Determine the (x, y) coordinate at the center of the cell enclosing the given text.  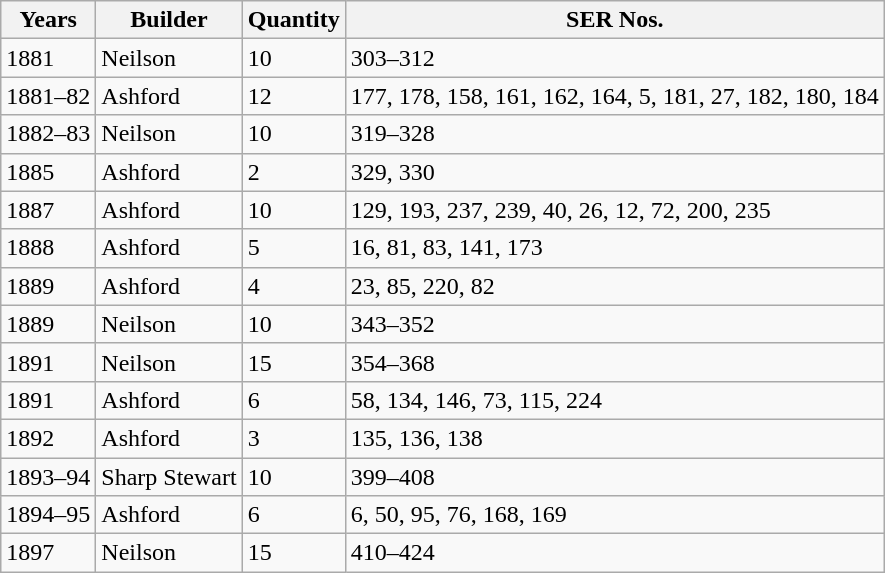
1897 (48, 553)
Quantity (294, 20)
16, 81, 83, 141, 173 (614, 248)
410–424 (614, 553)
Sharp Stewart (169, 477)
3 (294, 438)
6, 50, 95, 76, 168, 169 (614, 515)
12 (294, 96)
1887 (48, 210)
58, 134, 146, 73, 115, 224 (614, 400)
343–352 (614, 324)
SER Nos. (614, 20)
303–312 (614, 58)
1885 (48, 172)
399–408 (614, 477)
329, 330 (614, 172)
1881–82 (48, 96)
23, 85, 220, 82 (614, 286)
1894–95 (48, 515)
1881 (48, 58)
129, 193, 237, 239, 40, 26, 12, 72, 200, 235 (614, 210)
1882–83 (48, 134)
319–328 (614, 134)
135, 136, 138 (614, 438)
5 (294, 248)
4 (294, 286)
177, 178, 158, 161, 162, 164, 5, 181, 27, 182, 180, 184 (614, 96)
2 (294, 172)
1888 (48, 248)
1892 (48, 438)
Builder (169, 20)
Years (48, 20)
354–368 (614, 362)
1893–94 (48, 477)
